Find where the given text appears and provide that cell's center as (X, Y) coordinate. 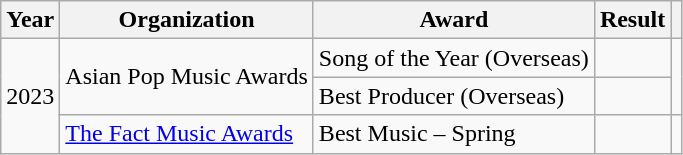
Year (30, 20)
Result (632, 20)
Song of the Year (Overseas) (454, 58)
Award (454, 20)
2023 (30, 96)
Organization (187, 20)
Asian Pop Music Awards (187, 77)
Best Producer (Overseas) (454, 96)
Best Music – Spring (454, 134)
The Fact Music Awards (187, 134)
